From the cell containing the given text, extract its center point as [X, Y] coordinate. 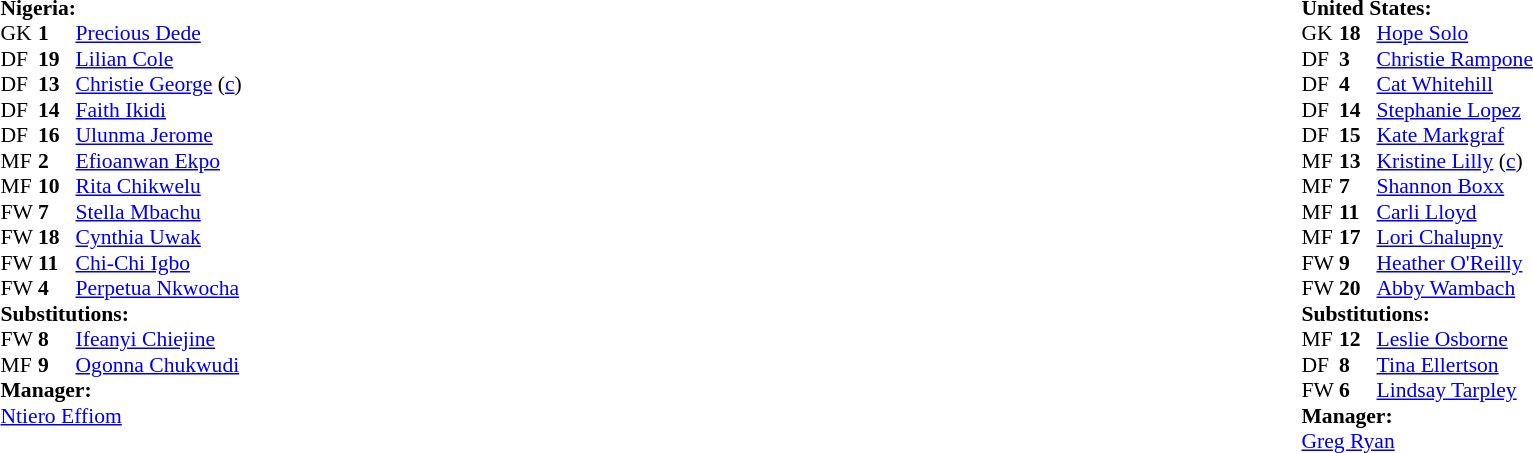
6 [1358, 391]
Precious Dede [159, 33]
Kristine Lilly (c) [1454, 161]
Shannon Boxx [1454, 187]
Lori Chalupny [1454, 237]
Perpetua Nkwocha [159, 289]
Faith Ikidi [159, 110]
Cynthia Uwak [159, 237]
12 [1358, 339]
17 [1358, 237]
10 [57, 187]
Leslie Osborne [1454, 339]
16 [57, 135]
Rita Chikwelu [159, 187]
Chi-Chi Igbo [159, 263]
Cat Whitehill [1454, 85]
Ogonna Chukwudi [159, 365]
Christie Rampone [1454, 59]
Stella Mbachu [159, 212]
Christie George (c) [159, 85]
Ntiero Effiom [120, 416]
Kate Markgraf [1454, 135]
Carli Lloyd [1454, 212]
Lilian Cole [159, 59]
Tina Ellertson [1454, 365]
3 [1358, 59]
Efioanwan Ekpo [159, 161]
Lindsay Tarpley [1454, 391]
20 [1358, 289]
19 [57, 59]
15 [1358, 135]
Stephanie Lopez [1454, 110]
Abby Wambach [1454, 289]
1 [57, 33]
Ulunma Jerome [159, 135]
Ifeanyi Chiejine [159, 339]
Hope Solo [1454, 33]
2 [57, 161]
Heather O'Reilly [1454, 263]
